For the text-containing cell, return its midpoint in [X, Y] coordinate format. 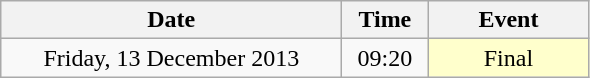
Time [385, 20]
Friday, 13 December 2013 [172, 58]
Final [508, 58]
Date [172, 20]
Event [508, 20]
09:20 [385, 58]
